Determine the [X, Y] coordinate at the center of the cell enclosing the given text.  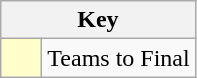
Key [98, 20]
Teams to Final [118, 58]
